Pinpoint the cell where the given text exists, returning its (X, Y) midpoint coordinate. 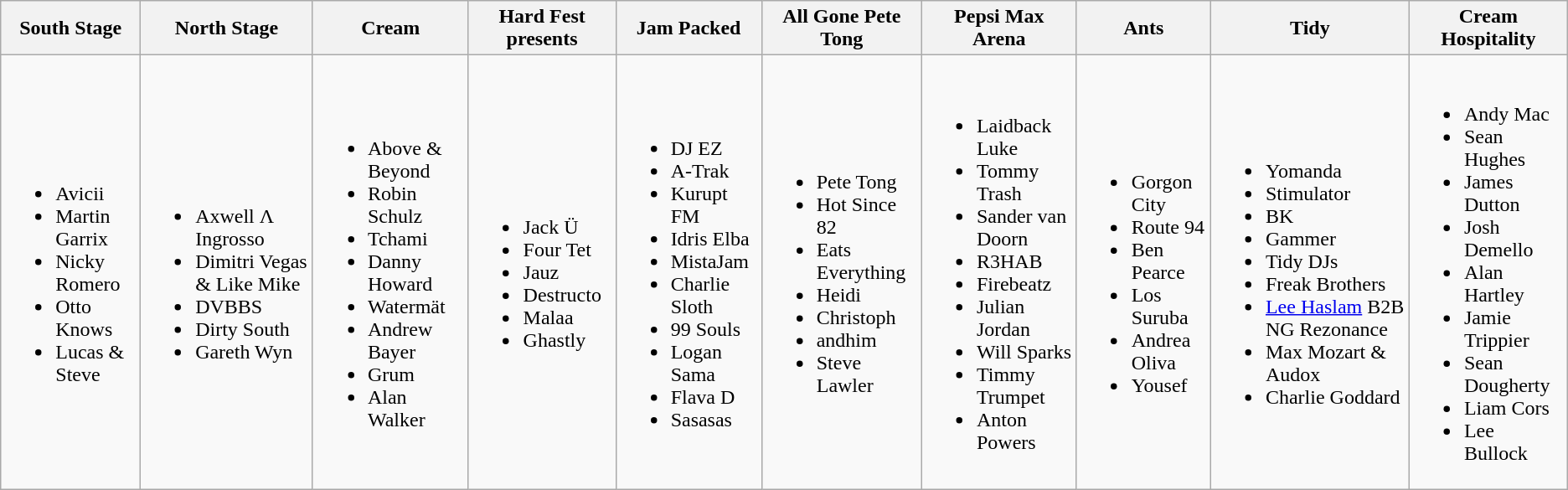
Hard Fest presents (542, 28)
Cream (390, 28)
Pete TongHot Since 82Eats EverythingHeidiChristophandhimSteve Lawler (841, 272)
DJ EZA-TrakKurupt FMIdris ElbaMistaJamCharlie Sloth99 SoulsLogan SamaFlava DSasasas (689, 272)
Andy MacSean HughesJames DuttonJosh DemelloAlan HartleyJamie TrippierSean DoughertyLiam CorsLee Bullock (1488, 272)
AviciiMartin GarrixNicky RomeroOtto KnowsLucas & Steve (70, 272)
Laidback LukeTommy TrashSander van DoornR3HABFirebeatzJulian JordanWill SparksTimmy TrumpetAnton Powers (998, 272)
Axwell Λ IngrossoDimitri Vegas & Like MikeDVBBSDirty SouthGareth Wyn (227, 272)
Above & BeyondRobin SchulzTchamiDanny HowardWatermätAndrew BayerGrumAlan Walker (390, 272)
Gorgon CityRoute 94Ben PearceLos SurubaAndrea OlivaYousef (1143, 272)
Jam Packed (689, 28)
Cream Hospitality (1488, 28)
Tidy (1310, 28)
Ants (1143, 28)
All Gone Pete Tong (841, 28)
South Stage (70, 28)
Jack ÜFour TetJauzDestructoMalaaGhastly (542, 272)
Pepsi Max Arena (998, 28)
North Stage (227, 28)
YomandaStimulatorBKGammerTidy DJsFreak BrothersLee Haslam B2B NG RezonanceMax Mozart & AudoxCharlie Goddard (1310, 272)
